For the text-containing cell, return its midpoint in [X, Y] coordinate format. 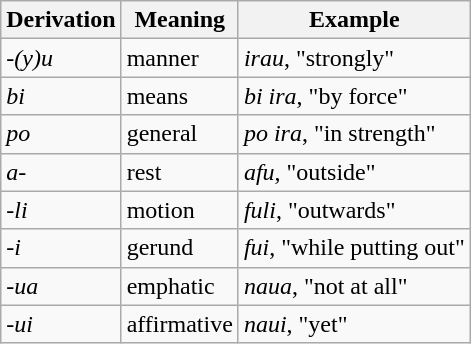
emphatic [180, 286]
bi ira, "by force" [354, 96]
fuli, "outwards" [354, 210]
-li [61, 210]
fui, "while putting out" [354, 248]
gerund [180, 248]
irau, "strongly" [354, 58]
-ua [61, 286]
-i [61, 248]
naua, "not at all" [354, 286]
Derivation [61, 20]
naui, "yet" [354, 324]
-(y)u [61, 58]
a- [61, 172]
general [180, 134]
po [61, 134]
means [180, 96]
rest [180, 172]
motion [180, 210]
afu, "outside" [354, 172]
Example [354, 20]
bi [61, 96]
-ui [61, 324]
Meaning [180, 20]
po ira, "in strength" [354, 134]
affirmative [180, 324]
manner [180, 58]
